Return the (X, Y) coordinate for the center point of the cell that contains the specified text.  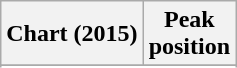
Peak position (189, 34)
Chart (2015) (72, 34)
